Output the [x, y] coordinate of the center of the cell containing the given text.  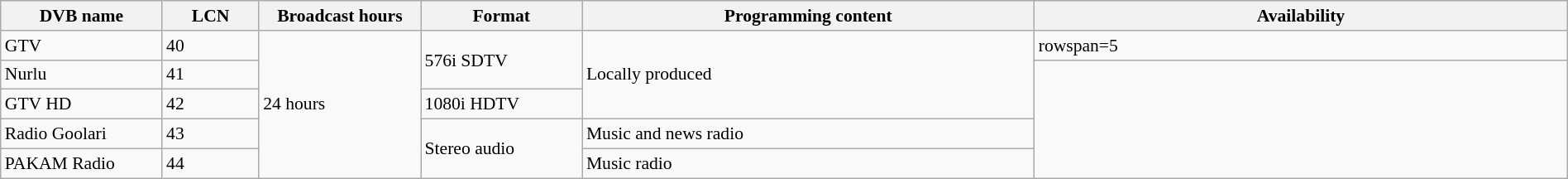
GTV [81, 46]
GTV HD [81, 104]
DVB name [81, 16]
Locally produced [809, 75]
41 [210, 75]
42 [210, 104]
Availability [1302, 16]
Radio Goolari [81, 134]
1080i HDTV [501, 104]
Programming content [809, 16]
43 [210, 134]
rowspan=5 [1302, 46]
PAKAM Radio [81, 163]
40 [210, 46]
24 hours [339, 104]
44 [210, 163]
Music and news radio [809, 134]
Format [501, 16]
Stereo audio [501, 149]
Broadcast hours [339, 16]
LCN [210, 16]
576i SDTV [501, 60]
Nurlu [81, 75]
Music radio [809, 163]
